Detect which cell encompasses the target text, then output its (X, Y) center coordinate. 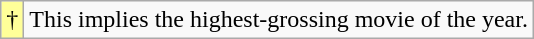
This implies the highest-grossing movie of the year. (279, 20)
† (12, 20)
